Output the [X, Y] coordinate of the center of the cell containing the given text.  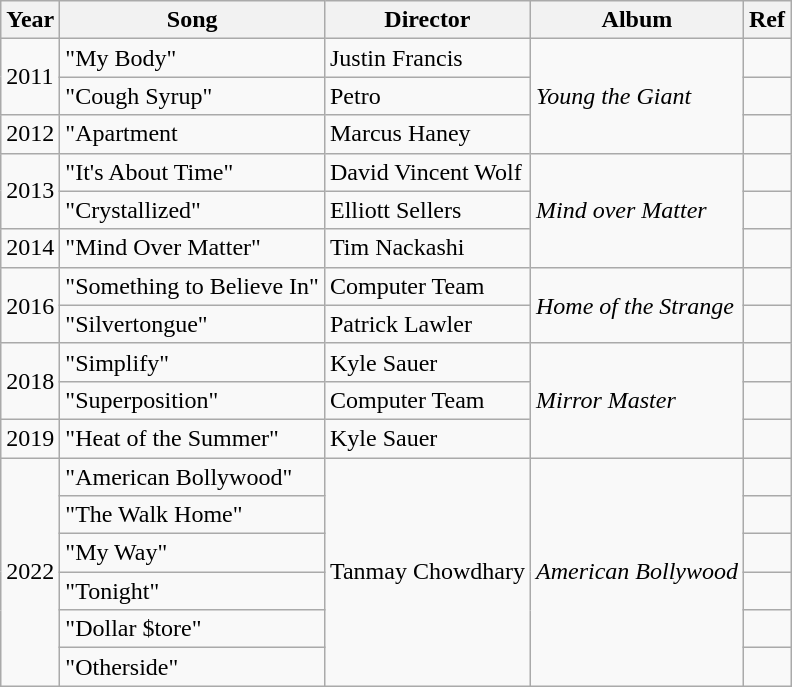
2011 [30, 77]
Young the Giant [636, 96]
"Heat of the Summer" [192, 438]
Elliott Sellers [427, 210]
Patrick Lawler [427, 324]
2018 [30, 381]
David Vincent Wolf [427, 172]
2022 [30, 572]
"Dollar $tore" [192, 629]
2012 [30, 134]
Director [427, 20]
Tim Nackashi [427, 248]
"Mind Over Matter" [192, 248]
2014 [30, 248]
Marcus Haney [427, 134]
2016 [30, 305]
"American Bollywood" [192, 477]
"Simplify" [192, 362]
2019 [30, 438]
"My Way" [192, 553]
"Otherside" [192, 667]
"Tonight" [192, 591]
Album [636, 20]
Justin Francis [427, 58]
"Something to Believe In" [192, 286]
"The Walk Home" [192, 515]
"Superposition" [192, 400]
"My Body" [192, 58]
Mirror Master [636, 400]
Home of the Strange [636, 305]
"Silvertongue" [192, 324]
American Bollywood [636, 572]
Song [192, 20]
Mind over Matter [636, 210]
Ref [766, 20]
Year [30, 20]
"Apartment [192, 134]
"It's About Time" [192, 172]
Tanmay Chowdhary [427, 572]
"Crystallized" [192, 210]
2013 [30, 191]
"Cough Syrup" [192, 96]
Petro [427, 96]
